Scan for the cell matching the given text and deliver its [x, y] coordinate at center. 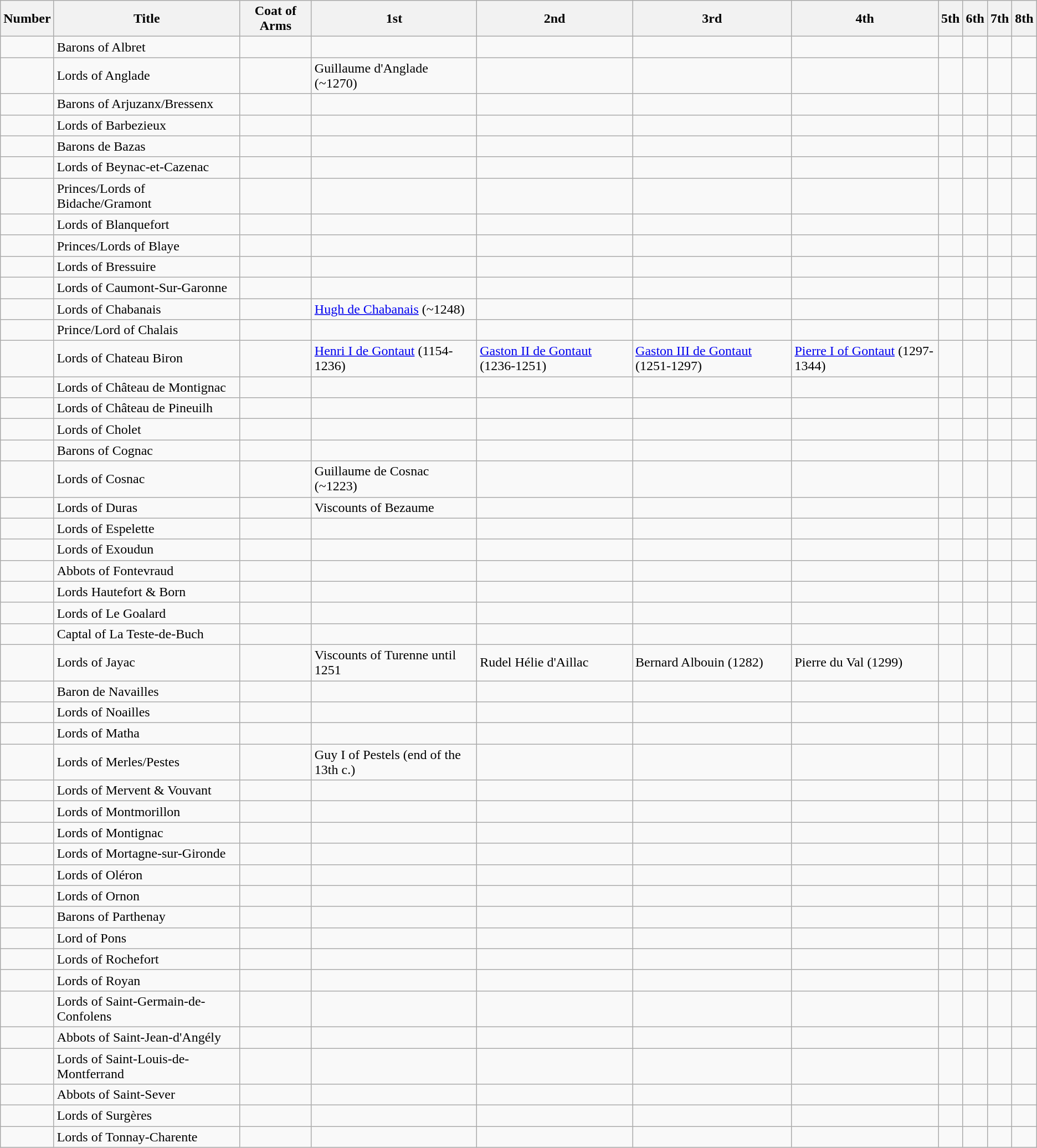
Viscounts of Turenne until 1251 [394, 663]
3rd [712, 19]
Title [146, 19]
Lords of Merles/Pestes [146, 762]
Lords of Oléron [146, 875]
Lords of Mortagne-sur-Gironde [146, 854]
1st [394, 19]
Lords of Mervent & Vouvant [146, 791]
Viscounts of Bezaume [394, 508]
4th [865, 19]
Princes/Lords of Blaye [146, 245]
Abbots of Saint-Jean-d'Angély [146, 1037]
Lords of Royan [146, 980]
Lords of Cosnac [146, 479]
Bernard Albouin (1282) [712, 663]
Abbots of Saint-Sever [146, 1095]
Barons of Arjuzanx/Bressenx [146, 104]
Lords of Le Goalard [146, 613]
Lords Hautefort & Born [146, 592]
Lords of Montmorillon [146, 812]
Lords of Blanquefort [146, 224]
Hugh de Chabanais (~1248) [394, 309]
Barons of Cognac [146, 450]
6th [975, 19]
Guillaume d'Anglade (~1270) [394, 75]
Gaston II de Gontaut (1236-1251) [555, 359]
Lords of Bressuire [146, 266]
Henri I de Gontaut (1154-1236) [394, 359]
Lords of Montignac [146, 833]
Lords of Exoudun [146, 550]
Lords of Anglade [146, 75]
Princes/Lords of Bidache/Gramont [146, 196]
Lords of Chateau Biron [146, 359]
Lords of Ornon [146, 896]
Lords of Matha [146, 734]
Lords of Espelette [146, 529]
Captal of La Teste-de-Buch [146, 634]
5th [951, 19]
Lords of Rochefort [146, 959]
Gaston III de Gontaut (1251-1297) [712, 359]
Barons of Parthenay [146, 917]
Coat of Arms [275, 19]
Guy I of Pestels (end of the 13th c.) [394, 762]
Lord of Pons [146, 938]
Lords of Château de Montignac [146, 387]
7th [999, 19]
2nd [555, 19]
8th [1024, 19]
Lords of Barbezieux [146, 125]
Lords of Duras [146, 508]
Pierre I of Gontaut (1297-1344) [865, 359]
Abbots of Fontevraud [146, 571]
Barons de Bazas [146, 146]
Lords of Beynac-et-Cazenac [146, 167]
Lords of Cholet [146, 429]
Lords of Saint-Germain-de-Confolens [146, 1008]
Lords of Caumont-Sur-Garonne [146, 288]
Baron de Navailles [146, 691]
Number [27, 19]
Lords of Jayac [146, 663]
Barons of Albret [146, 47]
Lords of Château de Pineuilh [146, 408]
Lords of Tonnay-Charente [146, 1137]
Lords of Saint-Louis-de-Montferrand [146, 1066]
Lords of Chabanais [146, 309]
Guillaume de Cosnac (~1223) [394, 479]
Lords of Surgères [146, 1116]
Pierre du Val (1299) [865, 663]
Prince/Lord of Chalais [146, 330]
Rudel Hélie d'Aillac [555, 663]
Lords of Noailles [146, 713]
